Locate the cell with the specified text and output its [x, y] center coordinate. 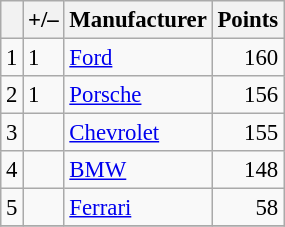
Ferrari [138, 208]
58 [248, 208]
3 [12, 133]
Ford [138, 58]
Chevrolet [138, 133]
Points [248, 20]
156 [248, 95]
160 [248, 58]
BMW [138, 170]
4 [12, 170]
155 [248, 133]
+/– [44, 20]
Manufacturer [138, 20]
5 [12, 208]
2 [12, 95]
Porsche [138, 95]
148 [248, 170]
